Find where the given text appears and provide that cell's center as [x, y] coordinate. 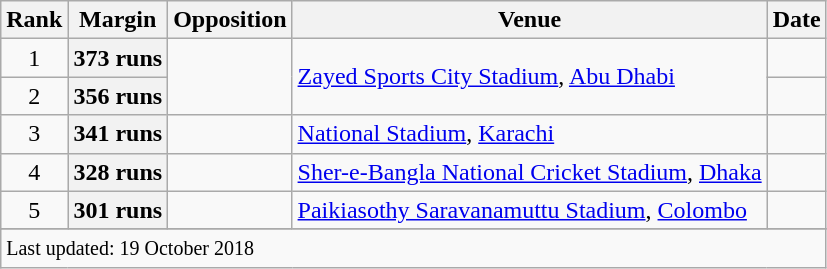
Venue [530, 20]
2 [34, 96]
Opposition [230, 20]
Rank [34, 20]
Sher-e-Bangla National Cricket Stadium, Dhaka [530, 172]
National Stadium, Karachi [530, 134]
Margin [118, 20]
5 [34, 210]
1 [34, 58]
373 runs [118, 58]
4 [34, 172]
3 [34, 134]
328 runs [118, 172]
Paikiasothy Saravanamuttu Stadium, Colombo [530, 210]
Zayed Sports City Stadium, Abu Dhabi [530, 77]
341 runs [118, 134]
Last updated: 19 October 2018 [414, 248]
301 runs [118, 210]
356 runs [118, 96]
Date [796, 20]
